Provide the (x, y) coordinate of the cell's center where the given text is located.  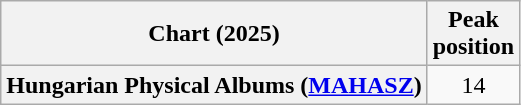
Chart (2025) (214, 34)
14 (473, 85)
Hungarian Physical Albums (MAHASZ) (214, 85)
Peakposition (473, 34)
